Return the (X, Y) coordinate for the center point of the cell that contains the specified text.  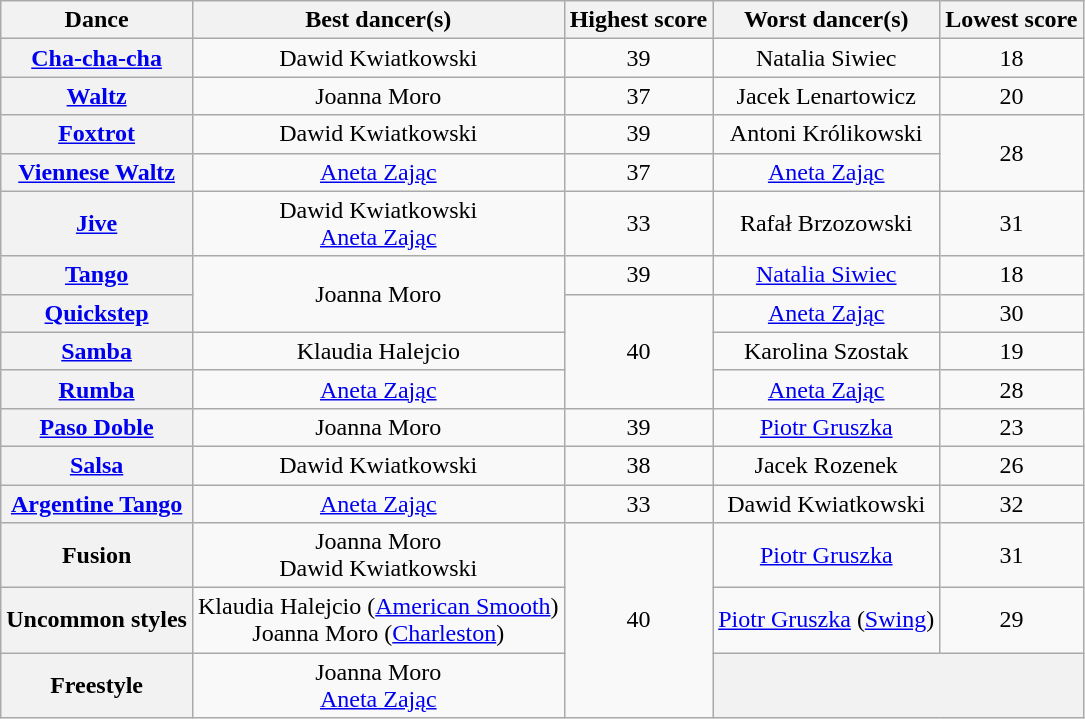
19 (1012, 351)
Salsa (97, 465)
Piotr Gruszka (Swing) (826, 620)
Quickstep (97, 313)
Rafał Brzozowski (826, 224)
23 (1012, 427)
Viennese Waltz (97, 172)
29 (1012, 620)
Klaudia Halejcio (378, 351)
32 (1012, 503)
Paso Doble (97, 427)
Jive (97, 224)
30 (1012, 313)
Fusion (97, 556)
Jacek Lenartowicz (826, 96)
Antoni Królikowski (826, 134)
Best dancer(s) (378, 20)
Lowest score (1012, 20)
Waltz (97, 96)
20 (1012, 96)
Samba (97, 351)
Karolina Szostak (826, 351)
26 (1012, 465)
Foxtrot (97, 134)
Dawid KwiatkowskiAneta Zając (378, 224)
Tango (97, 275)
Worst dancer(s) (826, 20)
Joanna MoroDawid Kwiatkowski (378, 556)
Highest score (638, 20)
Freestyle (97, 686)
Uncommon styles (97, 620)
38 (638, 465)
Rumba (97, 389)
Joanna MoroAneta Zając (378, 686)
Argentine Tango (97, 503)
Jacek Rozenek (826, 465)
Klaudia Halejcio (American Smooth)Joanna Moro (Charleston) (378, 620)
Dance (97, 20)
Cha-cha-cha (97, 58)
